Find where the given text appears and provide that cell's center as (x, y) coordinate. 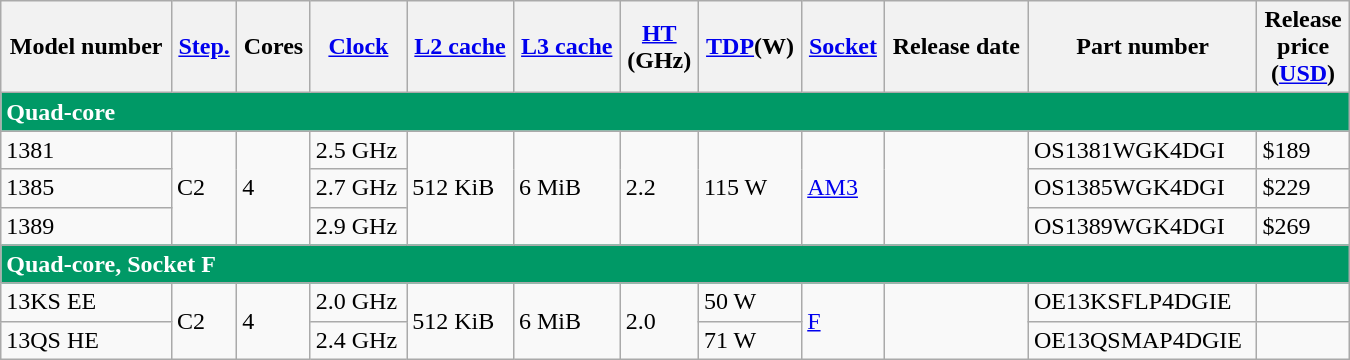
Quad-core (675, 112)
OS1381WGK4DGI (1142, 150)
Step. (204, 47)
Clock (358, 47)
1381 (86, 150)
L3 cache (566, 47)
2.4 GHz (358, 340)
13QS HE (86, 340)
$229 (1303, 188)
2.7 GHz (358, 188)
71 W (750, 340)
115 W (750, 188)
$269 (1303, 226)
2.2 (659, 188)
1389 (86, 226)
Quad-core, Socket F (675, 264)
TDP(W) (750, 47)
OS1385WGK4DGI (1142, 188)
OS1389WGK4DGI (1142, 226)
HT(GHz) (659, 47)
2.5 GHz (358, 150)
AM3 (843, 188)
F (843, 321)
OE13KSFLP4DGIE (1142, 302)
50 W (750, 302)
Releaseprice(USD) (1303, 47)
1385 (86, 188)
Release date (956, 47)
2.0 (659, 321)
2.0 GHz (358, 302)
OE13QSMAP4DGIE (1142, 340)
$189 (1303, 150)
13KS EE (86, 302)
Cores (274, 47)
L2 cache (460, 47)
Model number (86, 47)
Socket (843, 47)
Part number (1142, 47)
2.9 GHz (358, 226)
